Return (X, Y) of the center of cell containing provided text 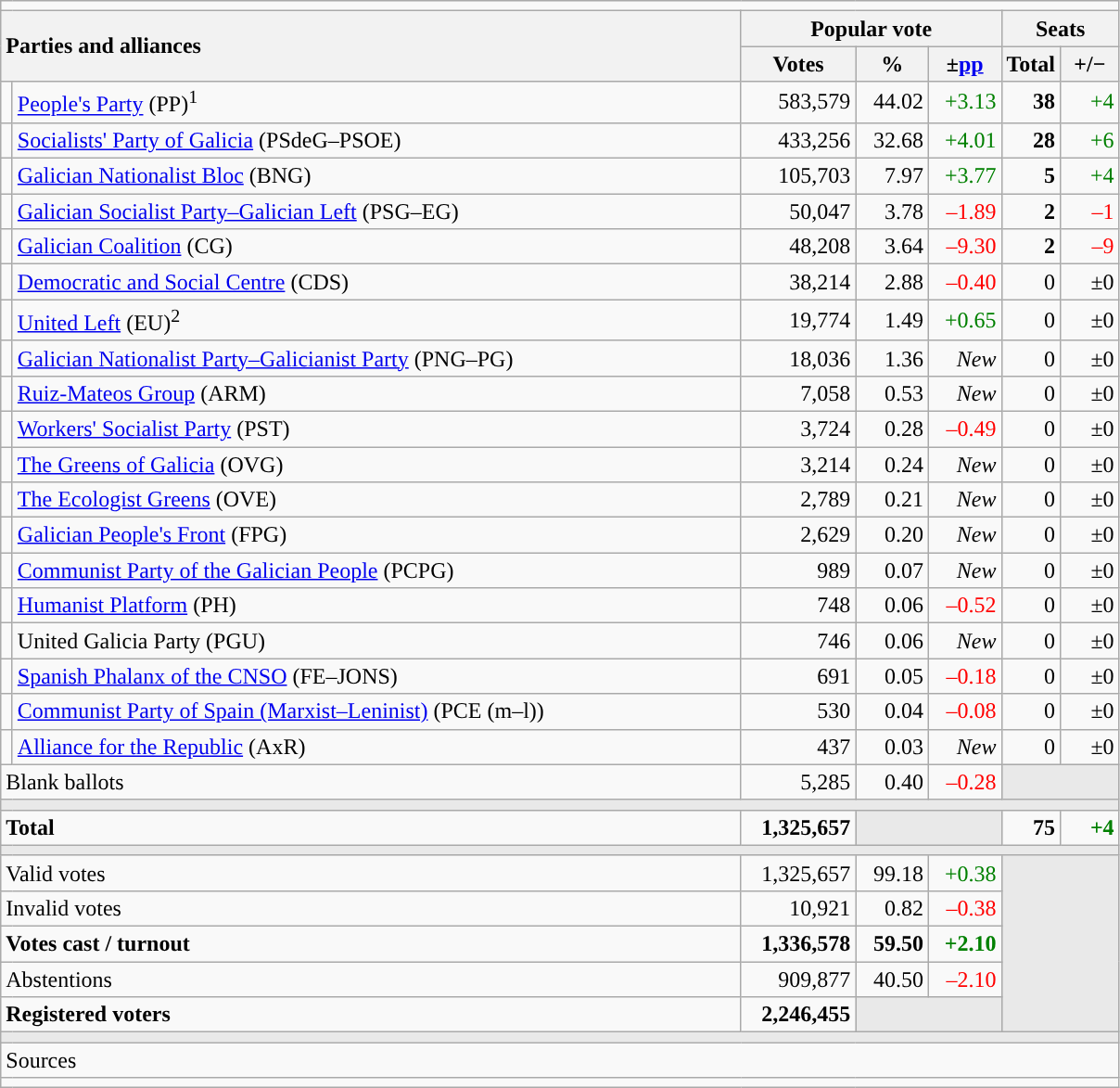
989 (798, 570)
0.04 (892, 711)
–9 (1090, 247)
433,256 (798, 140)
3,214 (798, 465)
Popular vote (872, 29)
Workers' Socialist Party (PST) (376, 429)
19,774 (798, 321)
1.36 (892, 358)
+4.01 (964, 140)
Abstentions (371, 979)
+/− (1090, 64)
7.97 (892, 176)
3.64 (892, 247)
746 (798, 641)
5,285 (798, 782)
40.50 (892, 979)
–0.40 (964, 282)
Invalid votes (371, 908)
% (892, 64)
1.49 (892, 321)
–1.89 (964, 211)
+0.38 (964, 873)
Galician Socialist Party–Galician Left (PSG–EG) (376, 211)
3.78 (892, 211)
1,336,578 (798, 943)
–2.10 (964, 979)
5 (1031, 176)
–0.52 (964, 606)
Seats (1061, 29)
0.24 (892, 465)
75 (1031, 827)
+2.10 (964, 943)
–1 (1090, 211)
–9.30 (964, 247)
59.50 (892, 943)
–0.49 (964, 429)
691 (798, 676)
0.40 (892, 782)
Votes (798, 64)
0.28 (892, 429)
Blank ballots (371, 782)
Votes cast / turnout (371, 943)
Democratic and Social Centre (CDS) (376, 282)
748 (798, 606)
Galician People's Front (FPG) (376, 535)
Communist Party of Spain (Marxist–Leninist) (PCE (m–l)) (376, 711)
+6 (1090, 140)
32.68 (892, 140)
0.53 (892, 393)
Spanish Phalanx of the CNSO (FE–JONS) (376, 676)
7,058 (798, 393)
2,246,455 (798, 1015)
50,047 (798, 211)
0.05 (892, 676)
–0.28 (964, 782)
0.07 (892, 570)
0.20 (892, 535)
105,703 (798, 176)
–0.38 (964, 908)
0.82 (892, 908)
Sources (560, 1060)
2,629 (798, 535)
2.88 (892, 282)
583,579 (798, 102)
Registered voters (371, 1015)
99.18 (892, 873)
±pp (964, 64)
0.21 (892, 500)
Socialists' Party of Galicia (PSdeG–PSOE) (376, 140)
Galician Coalition (CG) (376, 247)
0.03 (892, 747)
+0.65 (964, 321)
–0.18 (964, 676)
Galician Nationalist Bloc (BNG) (376, 176)
28 (1031, 140)
44.02 (892, 102)
Galician Nationalist Party–Galicianist Party (PNG–PG) (376, 358)
Communist Party of the Galician People (PCPG) (376, 570)
18,036 (798, 358)
Alliance for the Republic (AxR) (376, 747)
Ruiz-Mateos Group (ARM) (376, 393)
Parties and alliances (371, 46)
909,877 (798, 979)
Valid votes (371, 873)
+3.13 (964, 102)
3,724 (798, 429)
530 (798, 711)
United Left (EU)2 (376, 321)
People's Party (PP)1 (376, 102)
38,214 (798, 282)
Humanist Platform (PH) (376, 606)
437 (798, 747)
–0.08 (964, 711)
48,208 (798, 247)
2,789 (798, 500)
The Greens of Galicia (OVG) (376, 465)
United Galicia Party (PGU) (376, 641)
+3.77 (964, 176)
The Ecologist Greens (OVE) (376, 500)
38 (1031, 102)
10,921 (798, 908)
